Determine the [x, y] coordinate at the center of the cell enclosing the given text.  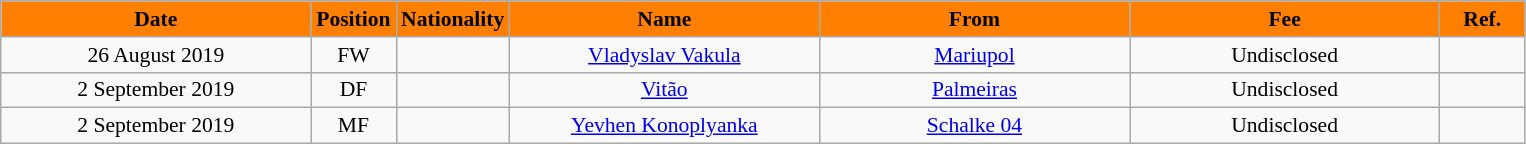
From [974, 19]
Name [664, 19]
MF [354, 126]
Nationality [452, 19]
FW [354, 55]
Vitão [664, 90]
Mariupol [974, 55]
Fee [1285, 19]
Yevhen Konoplyanka [664, 126]
DF [354, 90]
Palmeiras [974, 90]
Date [156, 19]
Position [354, 19]
26 August 2019 [156, 55]
Vladyslav Vakula [664, 55]
Ref. [1482, 19]
Schalke 04 [974, 126]
